Detect which cell encompasses the target text, then output its [X, Y] center coordinate. 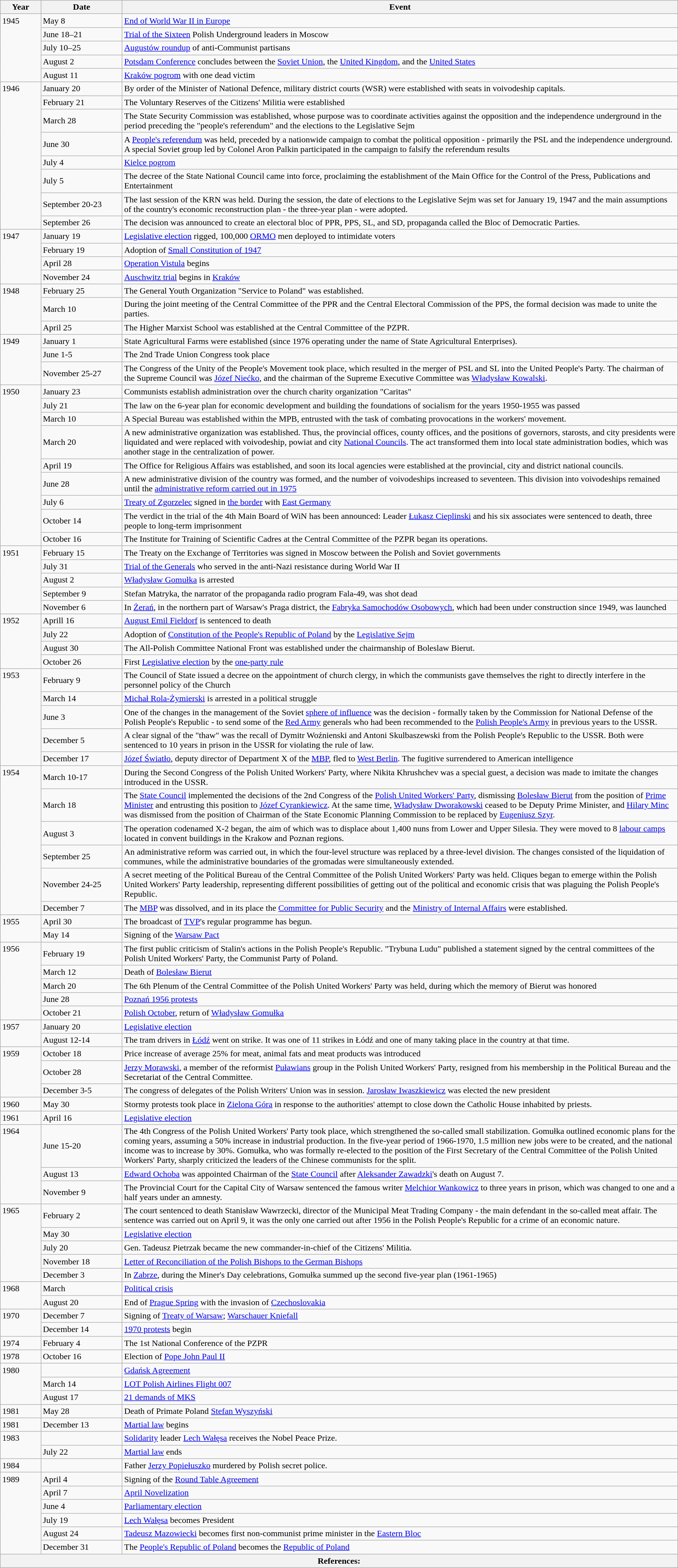
The General Youth Organization "Service to Poland" was established. [400, 291]
1964 [21, 1164]
Date [82, 7]
April 4 [82, 1479]
1974 [21, 1343]
The congress of delegates of the Polish Writers' Union was in session. Jarosław Iwaszkiewicz was elected the new president [400, 1091]
July 21 [82, 405]
August 11 [82, 75]
Trial of the Sixteen Polish Underground leaders in Moscow [400, 34]
June 3 [82, 717]
The 1st National Conference of the PZPR [400, 1343]
Edward Ochoba was appointed Chairman of the State Council after Aleksander Zawadzki's death on August 7. [400, 1174]
March 12 [82, 972]
June 18–21 [82, 34]
July 4 [82, 162]
February 21 [82, 102]
October 14 [82, 521]
The Treaty on the Exchange of Territories was signed in Moscow between the Polish and Soviet governments [400, 553]
Gdańsk Agreement [400, 1370]
June 30 [82, 144]
1983 [21, 1445]
Legislative election rigged, 100,000 ORMO men deployed to intimidate voters [400, 236]
November 9 [82, 1192]
1978 [21, 1357]
June 15-20 [82, 1146]
Kielce pogrom [400, 162]
The tram drivers in Łódź went on strike. It was one of 11 strikes in Łódź and one of many taking place in the country at that time. [400, 1040]
October 18 [82, 1054]
The 2nd Trade Union Congress took place [400, 355]
November 6 [82, 607]
Father Jerzy Popiełuszko murdered by Polish secret police. [400, 1465]
1957 [21, 1033]
December 31 [82, 1547]
June 4 [82, 1506]
October 26 [82, 662]
Operation Vistula begins [400, 264]
The decision was announced to create an electoral bloc of PPR, PPS, SL, and SD, propaganda called the Bloc of Democratic Parties. [400, 223]
December 3-5 [82, 1091]
September 25 [82, 857]
Political crisis [400, 1288]
April 25 [82, 328]
1949 [21, 360]
Martial law begins [400, 1425]
LOT Polish Airlines Flight 007 [400, 1384]
Martial law ends [400, 1452]
August 12-14 [82, 1040]
December 17 [82, 759]
May 8 [82, 21]
Potsdam Conference concludes between the Soviet Union, the United Kingdom, and the United States [400, 62]
March [82, 1288]
April 7 [82, 1493]
Trial of the Generals who served in the anti-Nazi resistance during World War II [400, 566]
1965 [21, 1243]
1953 [21, 717]
February 9 [82, 680]
Lech Wałęsa becomes President [400, 1520]
Adoption of Small Constitution of 1947 [400, 250]
August 30 [82, 648]
1950 [21, 466]
The Institute for Training of Scientific Cadres at the Central Committee of the PZPR began its operations. [400, 539]
1954 [21, 840]
June 1-5 [82, 355]
November 24-25 [82, 885]
February 15 [82, 553]
March 18 [82, 805]
The broadcast of TVP's regular programme has begun. [400, 921]
Michał Rola-Żymierski is arrested in a political struggle [400, 698]
May 14 [82, 935]
The All-Polish Committee National Front was established under the chairmanship of Boleslaw Bierut. [400, 648]
21 demands of MKS [400, 1397]
February 2 [82, 1216]
August 24 [82, 1534]
Augustów roundup of anti-Communist partisans [400, 48]
1961 [21, 1118]
The People's Republic of Poland becomes the Republic of Poland [400, 1547]
Gen. Tadeusz Pietrzak became the new commander-in-chief of the Citizens' Militia. [400, 1248]
1955 [21, 928]
December 14 [82, 1329]
October 28 [82, 1072]
September 26 [82, 223]
In Zabrze, during the Miner's Day celebrations, Gomułka summed up the second five-year plan (1961-1965) [400, 1275]
January 1 [82, 341]
Death of Bolesław Bierut [400, 972]
Election of Pope John Paul II [400, 1357]
July 6 [82, 502]
December 13 [82, 1425]
November 25-27 [82, 373]
1948 [21, 309]
September 20-23 [82, 204]
Adoption of Constitution of the People's Republic of Poland by the Legislative Sejm [400, 634]
Event [400, 7]
The MBP was dissolved, and in its place the Committee for Public Security and the Ministry of Internal Affairs were established. [400, 908]
August 17 [82, 1397]
August 3 [82, 833]
January 19 [82, 236]
State Agricultural Farms were established (since 1976 operating under the name of State Agricultural Enterprises). [400, 341]
1980 [21, 1384]
Letter of Reconciliation of the Polish Bishops to the German Bishops [400, 1261]
December 5 [82, 740]
Parliamentary election [400, 1506]
November 24 [82, 277]
A Special Bureau was established within the MPB, entrusted with the task of combating provocations in the workers' movement. [400, 419]
April 19 [82, 465]
The law on the 6-year plan for economic development and building the foundations of socialism for the years 1950-1955 was passed [400, 405]
1952 [21, 641]
1970 [21, 1323]
References: [339, 1561]
The Voluntary Reserves of the Citizens' Militia were established [400, 102]
February 25 [82, 291]
Stefan Matryka, the narrator of the propaganda radio program Fala-49, was shot dead [400, 594]
1959 [21, 1072]
1989 [21, 1513]
Solidarity leader Lech Wałęsa receives the Nobel Peace Prize. [400, 1438]
The 6th Plenum of the Central Committee of the Polish United Workers' Party was held, during which the memory of Bierut was honored [400, 985]
July 19 [82, 1520]
July 20 [82, 1248]
1968 [21, 1295]
Stormy protests took place in Zielona Góra in response to the authorities' attempt to close down the Catholic House inhabited by priests. [400, 1104]
1947 [21, 257]
1951 [21, 580]
Poznań 1956 protests [400, 999]
April Novelization [400, 1493]
Year [21, 7]
Polish October, return of Władysław Gomułka [400, 1013]
End of Prague Spring with the invasion of Czechoslovakia [400, 1302]
Price increase of average 25% for meat, animal fats and meat products was introduced [400, 1054]
April 28 [82, 264]
March 28 [82, 121]
February 4 [82, 1343]
July 10–25 [82, 48]
December 3 [82, 1275]
January 23 [82, 392]
April 30 [82, 921]
April 16 [82, 1118]
November 18 [82, 1261]
Tadeusz Mazowiecki becomes first non-communist prime minister in the Eastern Bloc [400, 1534]
1946 [21, 156]
Treaty of Zgorzelec signed in the border with East Germany [400, 502]
Signing of the Warsaw Pact [400, 935]
Signing of Treaty of Warsaw; Warschauer Kniefall [400, 1316]
August 13 [82, 1174]
The Higher Marxist School was established at the Central Committee of the PZPR. [400, 328]
Władysław Gomułka is arrested [400, 580]
Aprill 16 [82, 621]
Death of Primate Poland Stefan Wyszyński [400, 1411]
September 9 [82, 594]
1945 [21, 48]
First Legislative election by the one-party rule [400, 662]
Communists establish administration over the church charity organization "Caritas" [400, 392]
End of World War II in Europe [400, 21]
May 28 [82, 1411]
Auschwitz trial begins in Kraków [400, 277]
August Emil Fieldorf is sentenced to death [400, 621]
July 31 [82, 566]
1960 [21, 1104]
Signing of the Round Table Agreement [400, 1479]
By order of the Minister of National Defence, military district courts (WSR) were established with seats in voivodeship capitals. [400, 89]
1984 [21, 1465]
1970 protests begin [400, 1329]
July 5 [82, 181]
1956 [21, 980]
Kraków pogrom with one dead victim [400, 75]
March 10-17 [82, 777]
October 21 [82, 1013]
August 20 [82, 1302]
Józef Światło, deputy director of Department X of the MBP, fled to West Berlin. The fugitive surrendered to American intelligence [400, 759]
